Pinpoint the cell where the given text exists, returning its (x, y) midpoint coordinate. 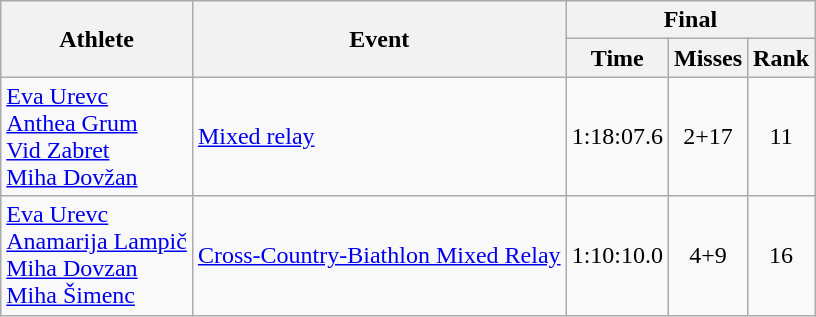
Eva UrevcAnthea GrumVid ZabretMiha Dovžan (97, 136)
Rank (782, 58)
4+9 (708, 256)
16 (782, 256)
Eva UrevcAnamarija LampičMiha DovzanMiha Šimenc (97, 256)
1:18:07.6 (617, 136)
Misses (708, 58)
Final (690, 20)
Time (617, 58)
Cross-Country-Biathlon Mixed Relay (379, 256)
1:10:10.0 (617, 256)
Athlete (97, 39)
11 (782, 136)
2+17 (708, 136)
Event (379, 39)
Mixed relay (379, 136)
